Search for the cell housing the specified text and yield its (x, y) center coordinate. 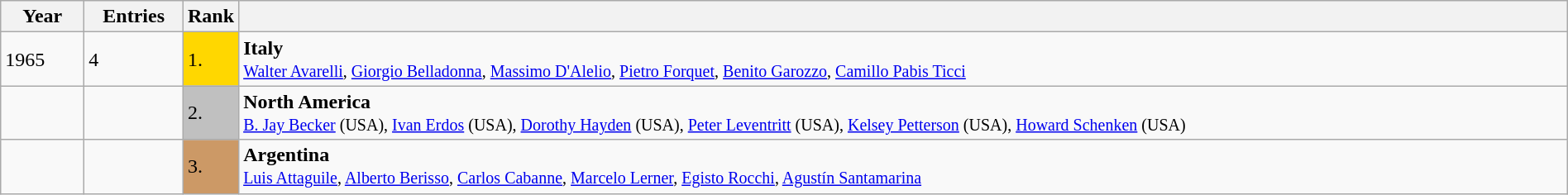
4 (134, 59)
2. (212, 112)
ArgentinaLuis Attaguile, Alberto Berisso, Carlos Cabanne, Marcelo Lerner, Egisto Rocchi, Agustín Santamarina (903, 167)
Year (43, 17)
3. (212, 167)
1. (212, 59)
Rank (212, 17)
Entries (134, 17)
1965 (43, 59)
North AmericaB. Jay Becker (USA), Ivan Erdos (USA), Dorothy Hayden (USA), Peter Leventritt (USA), Kelsey Petterson (USA), Howard Schenken (USA) (903, 112)
ItalyWalter Avarelli, Giorgio Belladonna, Massimo D'Alelio, Pietro Forquet, Benito Garozzo, Camillo Pabis Ticci (903, 59)
